Provide the (x, y) coordinate of the cell's center where the given text is located.  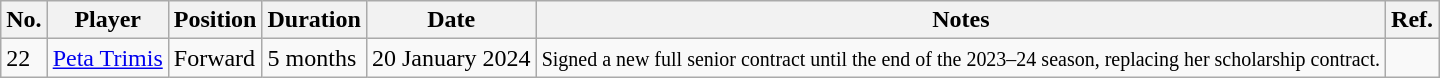
No. (24, 20)
5 months (314, 58)
Position (215, 20)
Player (108, 20)
Date (451, 20)
Ref. (1412, 20)
22 (24, 58)
Forward (215, 58)
Peta Trimis (108, 58)
Signed a new full senior contract until the end of the 2023–24 season, replacing her scholarship contract. (960, 58)
20 January 2024 (451, 58)
Duration (314, 20)
Notes (960, 20)
